Locate the cell with the specified text and output its [x, y] center coordinate. 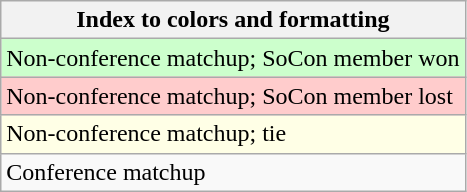
Index to colors and formatting [233, 20]
Conference matchup [233, 172]
Non-conference matchup; tie [233, 134]
Non-conference matchup; SoCon member won [233, 58]
Non-conference matchup; SoCon member lost [233, 96]
